Search for the cell housing the specified text and yield its (x, y) center coordinate. 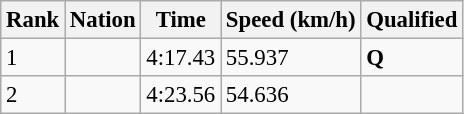
55.937 (291, 58)
4:23.56 (181, 95)
4:17.43 (181, 58)
54.636 (291, 95)
Q (412, 58)
Rank (33, 20)
Speed (km/h) (291, 20)
2 (33, 95)
Qualified (412, 20)
Nation (103, 20)
1 (33, 58)
Time (181, 20)
